Scan for the cell matching the given text and deliver its (X, Y) coordinate at center. 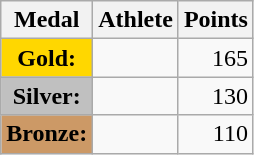
110 (216, 134)
Gold: (47, 58)
Points (216, 20)
Medal (47, 20)
Athlete (136, 20)
165 (216, 58)
Bronze: (47, 134)
130 (216, 96)
Silver: (47, 96)
